Locate the cell with the specified text and output its (x, y) center coordinate. 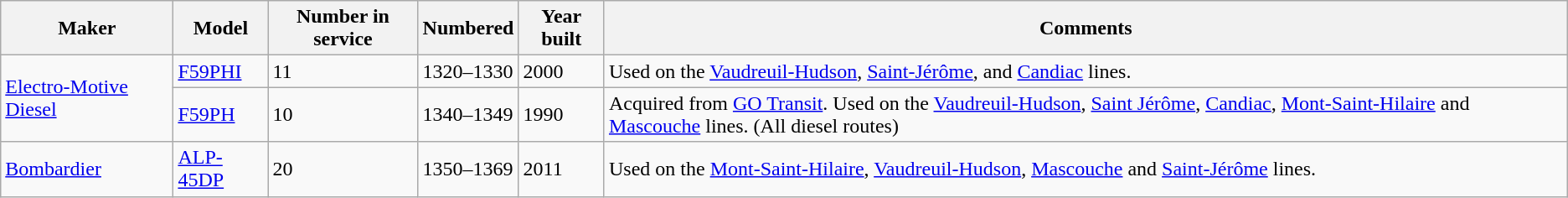
ALP-45DP (221, 169)
Maker (87, 29)
1350–1369 (468, 169)
1340–1349 (468, 114)
Bombardier (87, 169)
Used on the Vaudreuil-Hudson, Saint-Jérôme, and Candiac lines. (1086, 71)
2011 (561, 169)
Used on the Mont-Saint-Hilaire, Vaudreuil-Hudson, Mascouche and Saint-Jérôme lines. (1086, 169)
Acquired from GO Transit. Used on the Vaudreuil-Hudson, Saint Jérôme, Candiac, Mont-Saint-Hilaire and Mascouche lines. (All diesel routes) (1086, 114)
Electro-Motive Diesel (87, 99)
1990 (561, 114)
2000 (561, 71)
20 (343, 169)
Numbered (468, 29)
Year built (561, 29)
1320–1330 (468, 71)
Number in service (343, 29)
Model (221, 29)
F59PHI (221, 71)
Comments (1086, 29)
11 (343, 71)
F59PH (221, 114)
10 (343, 114)
